Find where the given text appears and provide that cell's center as [x, y] coordinate. 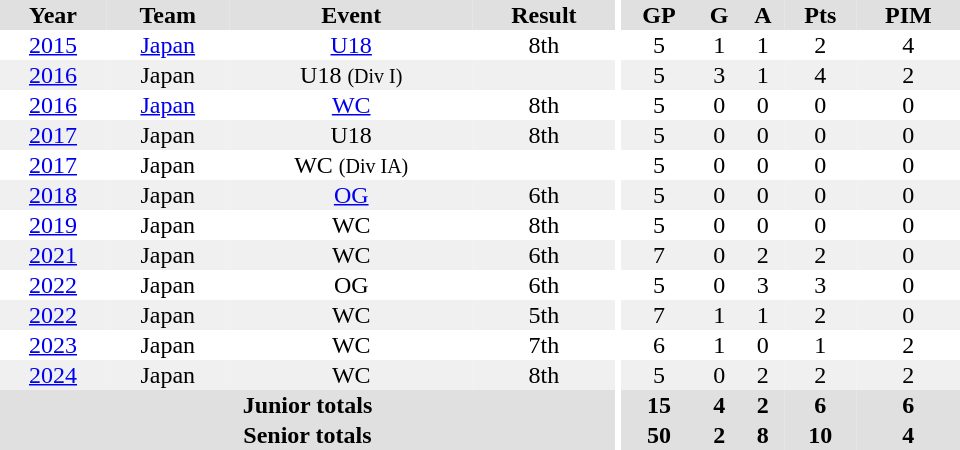
15 [658, 405]
5th [544, 315]
2015 [53, 45]
A [763, 15]
Junior totals [308, 405]
Event [352, 15]
G [720, 15]
2019 [53, 225]
Senior totals [308, 435]
Year [53, 15]
8 [763, 435]
GP [658, 15]
Result [544, 15]
PIM [908, 15]
U18 (Div I) [352, 75]
50 [658, 435]
7th [544, 345]
2024 [53, 375]
2023 [53, 345]
Team [168, 15]
10 [820, 435]
2021 [53, 255]
WC (Div IA) [352, 165]
Pts [820, 15]
2018 [53, 195]
